Scan for the cell matching the given text and deliver its [x, y] coordinate at center. 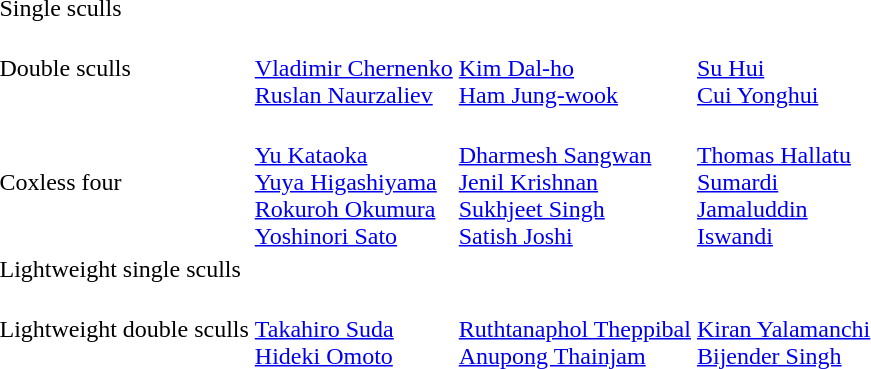
Yu KataokaYuya HigashiyamaRokuroh OkumuraYoshinori Sato [354, 182]
Vladimir ChernenkoRuslan Naurzaliev [354, 68]
Dharmesh SangwanJenil KrishnanSukhjeet SinghSatish Joshi [574, 182]
Su HuiCui Yonghui [783, 68]
Kim Dal-hoHam Jung-wook [574, 68]
Thomas HallatuSumardiJamaluddinIswandi [783, 182]
